Search for the cell housing the specified text and yield its [x, y] center coordinate. 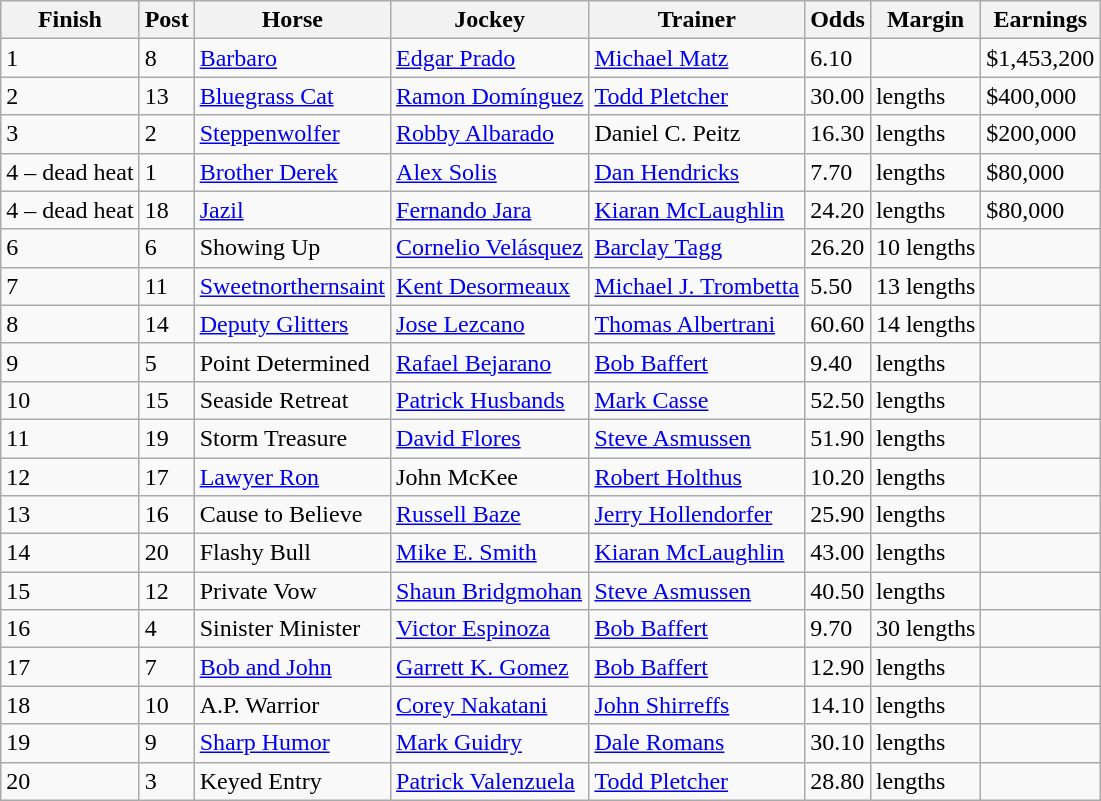
Jerry Hollendorfer [697, 515]
6.10 [838, 58]
John Shirreffs [697, 705]
Fernando Jara [490, 210]
Corey Nakatani [490, 705]
Post [166, 20]
Private Vow [292, 591]
Garrett K. Gomez [490, 667]
12.90 [838, 667]
5.50 [838, 286]
Barclay Tagg [697, 248]
10.20 [838, 477]
30.00 [838, 96]
Lawyer Ron [292, 477]
Robert Holthus [697, 477]
Michael J. Trombetta [697, 286]
Rafael Bejarano [490, 362]
John McKee [490, 477]
Mark Guidry [490, 743]
24.20 [838, 210]
Sweetnorthernsaint [292, 286]
A.P. Warrior [292, 705]
$200,000 [1040, 134]
Finish [70, 20]
28.80 [838, 781]
14 lengths [925, 324]
52.50 [838, 400]
9.40 [838, 362]
13 lengths [925, 286]
Sinister Minister [292, 629]
Showing Up [292, 248]
Shaun Bridgmohan [490, 591]
Ramon Domínguez [490, 96]
Flashy Bull [292, 553]
Dale Romans [697, 743]
Mike E. Smith [490, 553]
Deputy Glitters [292, 324]
Jockey [490, 20]
Seaside Retreat [292, 400]
Mark Casse [697, 400]
Thomas Albertrani [697, 324]
Keyed Entry [292, 781]
25.90 [838, 515]
Daniel C. Peitz [697, 134]
Dan Hendricks [697, 172]
Brother Derek [292, 172]
$1,453,200 [1040, 58]
10 lengths [925, 248]
16.30 [838, 134]
Trainer [697, 20]
Steppenwolfer [292, 134]
Cornelio Velásquez [490, 248]
Earnings [1040, 20]
Victor Espinoza [490, 629]
Russell Baze [490, 515]
7.70 [838, 172]
30.10 [838, 743]
Kent Desormeaux [490, 286]
Sharp Humor [292, 743]
4 [166, 629]
5 [166, 362]
Edgar Prado [490, 58]
Bluegrass Cat [292, 96]
26.20 [838, 248]
Storm Treasure [292, 438]
Patrick Husbands [490, 400]
Barbaro [292, 58]
Point Determined [292, 362]
43.00 [838, 553]
Jazil [292, 210]
9.70 [838, 629]
Margin [925, 20]
Michael Matz [697, 58]
Patrick Valenzuela [490, 781]
Horse [292, 20]
Jose Lezcano [490, 324]
30 lengths [925, 629]
$400,000 [1040, 96]
51.90 [838, 438]
14.10 [838, 705]
60.60 [838, 324]
Alex Solis [490, 172]
Cause to Believe [292, 515]
Bob and John [292, 667]
Odds [838, 20]
40.50 [838, 591]
David Flores [490, 438]
Robby Albarado [490, 134]
